Extract the (x, y) coordinate from the center of the cell holding the provided text.  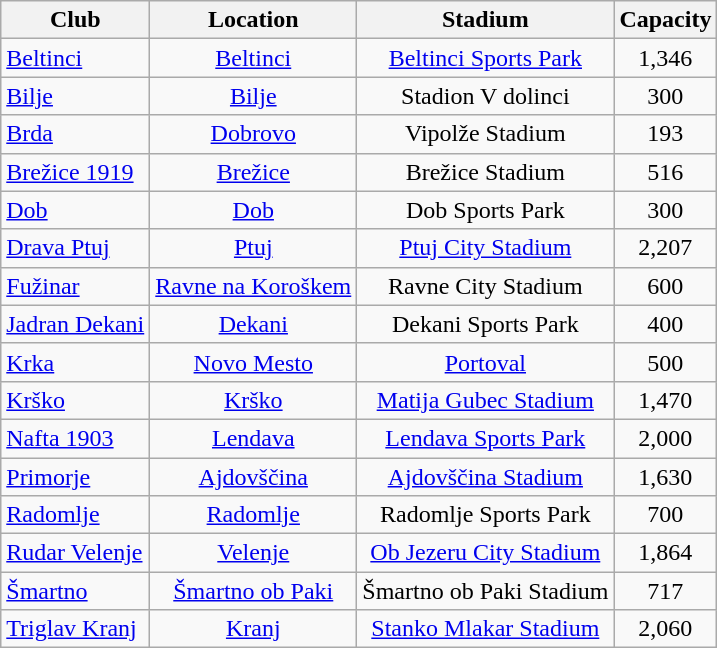
Drava Ptuj (76, 248)
Dob Sports Park (486, 210)
Rudar Velenje (76, 553)
Ravne na Koroškem (254, 286)
717 (666, 591)
2,207 (666, 248)
Ravne City Stadium (486, 286)
Dekani Sports Park (486, 324)
Nafta 1903 (76, 438)
1,346 (666, 58)
Fužinar (76, 286)
Brda (76, 134)
Jadran Dekani (76, 324)
Triglav Kranj (76, 629)
Portoval (486, 362)
Location (254, 20)
Ptuj (254, 248)
Stadium (486, 20)
Ajdovščina (254, 477)
Dobrovo (254, 134)
2,000 (666, 438)
Brežice Stadium (486, 172)
Novo Mesto (254, 362)
Beltinci Sports Park (486, 58)
Šmartno (76, 591)
2,060 (666, 629)
193 (666, 134)
Brežice 1919 (76, 172)
1,864 (666, 553)
Ajdovščina Stadium (486, 477)
Lendava Sports Park (486, 438)
Šmartno ob Paki Stadium (486, 591)
Ptuj City Stadium (486, 248)
Capacity (666, 20)
400 (666, 324)
500 (666, 362)
Club (76, 20)
Lendava (254, 438)
Ob Jezeru City Stadium (486, 553)
600 (666, 286)
Stadion V dolinci (486, 96)
Brežice (254, 172)
Šmartno ob Paki (254, 591)
Vipolže Stadium (486, 134)
Krka (76, 362)
516 (666, 172)
Velenje (254, 553)
Stanko Mlakar Stadium (486, 629)
Kranj (254, 629)
Dekani (254, 324)
1,470 (666, 400)
1,630 (666, 477)
700 (666, 515)
Matija Gubec Stadium (486, 400)
Primorje (76, 477)
Radomlje Sports Park (486, 515)
